Output the [x, y] coordinate of the center of the cell containing the given text.  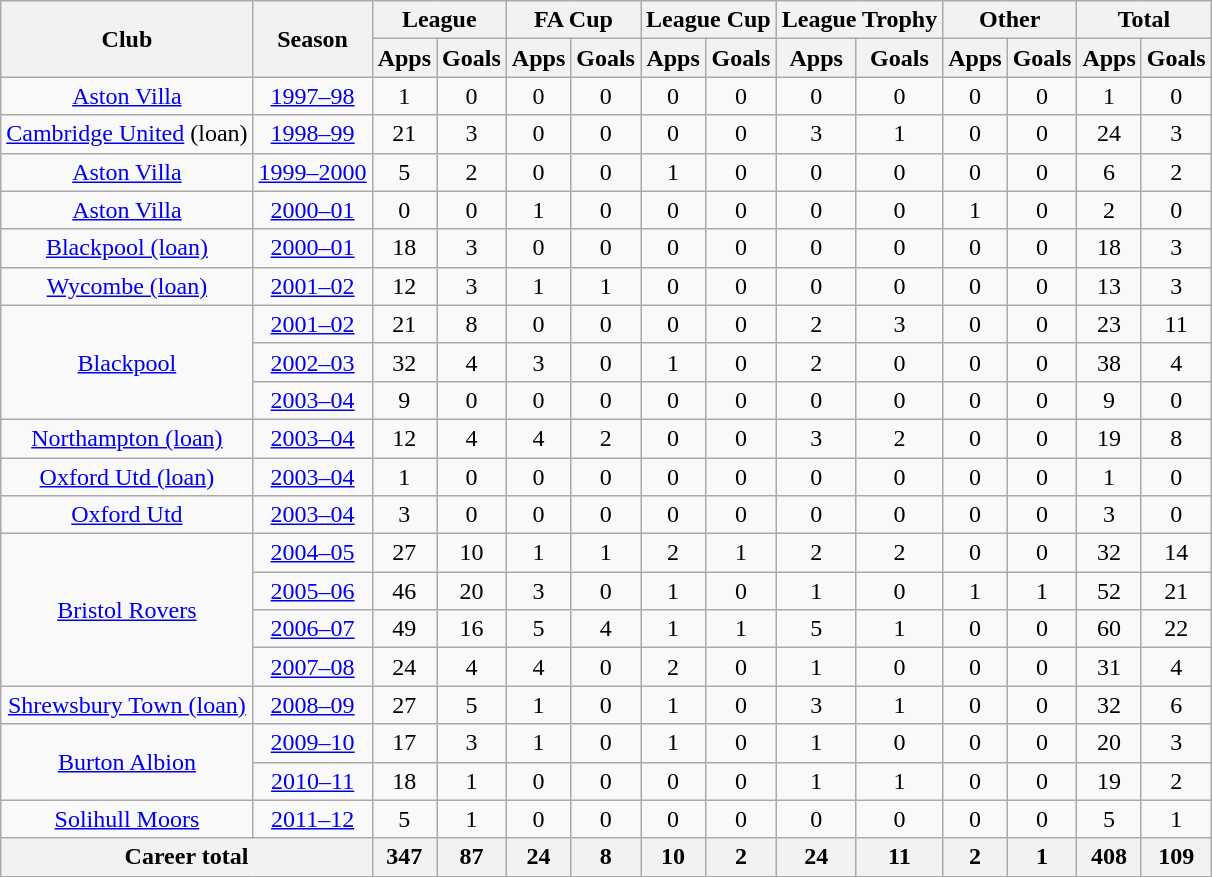
1999–2000 [312, 172]
Total [1144, 20]
2002–03 [312, 362]
1997–98 [312, 96]
2006–07 [312, 629]
14 [1176, 553]
23 [1109, 324]
52 [1109, 591]
Blackpool (loan) [127, 248]
League Cup [708, 20]
16 [472, 629]
Oxford Utd (loan) [127, 477]
Career total [186, 857]
Blackpool [127, 362]
Club [127, 39]
Cambridge United (loan) [127, 134]
Bristol Rovers [127, 610]
408 [1109, 857]
347 [404, 857]
2005–06 [312, 591]
Solihull Moors [127, 819]
Burton Albion [127, 762]
Wycombe (loan) [127, 286]
38 [1109, 362]
2011–12 [312, 819]
2009–10 [312, 743]
49 [404, 629]
1998–99 [312, 134]
46 [404, 591]
Season [312, 39]
17 [404, 743]
2007–08 [312, 667]
Oxford Utd [127, 515]
Shrewsbury Town (loan) [127, 705]
31 [1109, 667]
Northampton (loan) [127, 438]
22 [1176, 629]
League [439, 20]
60 [1109, 629]
13 [1109, 286]
2008–09 [312, 705]
League Trophy [859, 20]
2010–11 [312, 781]
FA Cup [573, 20]
Other [1010, 20]
87 [472, 857]
109 [1176, 857]
2004–05 [312, 553]
